Return the (x, y) coordinate for the center point of the cell that contains the specified text.  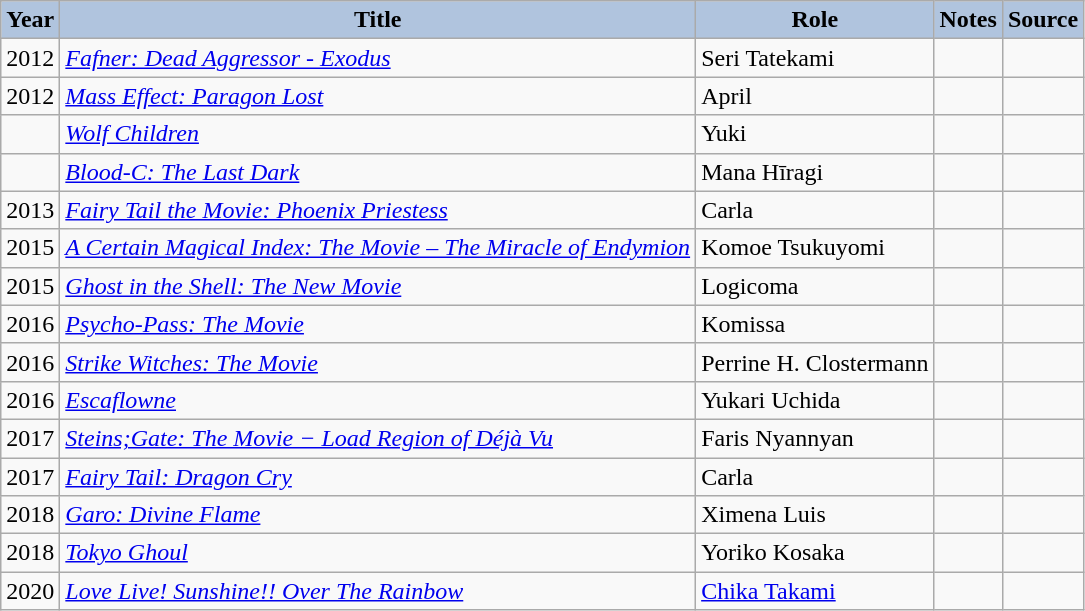
Komissa (815, 324)
Blood-C: The Last Dark (378, 172)
Fafner: Dead Aggressor - Exodus (378, 58)
A Certain Magical Index: The Movie – The Miracle of Endymion (378, 248)
Role (815, 20)
Tokyo Ghoul (378, 553)
April (815, 96)
Logicoma (815, 286)
Wolf Children (378, 134)
Komoe Tsukuyomi (815, 248)
Notes (968, 20)
Psycho-Pass: The Movie (378, 324)
Yukari Uchida (815, 400)
Faris Nyannyan (815, 438)
2020 (30, 591)
Strike Witches: The Movie (378, 362)
Fairy Tail: Dragon Cry (378, 477)
2013 (30, 210)
Mana Hīragi (815, 172)
Garo: Divine Flame (378, 515)
Ximena Luis (815, 515)
Love Live! Sunshine!! Over The Rainbow (378, 591)
Fairy Tail the Movie: Phoenix Priestess (378, 210)
Chika Takami (815, 591)
Source (1042, 20)
Mass Effect: Paragon Lost (378, 96)
Escaflowne (378, 400)
Perrine H. Clostermann (815, 362)
Year (30, 20)
Title (378, 20)
Yuki (815, 134)
Steins;Gate: The Movie − Load Region of Déjà Vu (378, 438)
Seri Tatekami (815, 58)
Yoriko Kosaka (815, 553)
Ghost in the Shell: The New Movie (378, 286)
